Locate the cell with the specified text and output its [x, y] center coordinate. 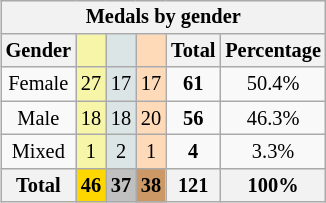
61 [193, 84]
3.3% [273, 152]
121 [193, 185]
56 [193, 118]
100% [273, 185]
37 [121, 185]
46.3% [273, 118]
50.4% [273, 84]
Gender [38, 51]
27 [91, 84]
Medals by gender [164, 17]
4 [193, 152]
Male [38, 118]
38 [151, 185]
Mixed [38, 152]
Percentage [273, 51]
46 [91, 185]
Female [38, 84]
20 [151, 118]
2 [121, 152]
